Scan for the cell matching the given text and deliver its [x, y] coordinate at center. 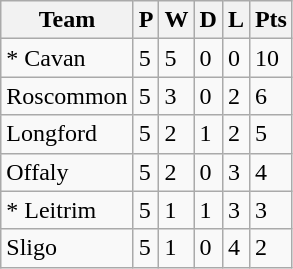
D [208, 20]
Roscommon [67, 96]
L [236, 20]
Team [67, 20]
* Leitrim [67, 210]
Pts [270, 20]
10 [270, 58]
* Cavan [67, 58]
Offaly [67, 172]
P [146, 20]
Sligo [67, 248]
6 [270, 96]
Longford [67, 134]
W [176, 20]
